Pinpoint the cell where the given text exists, returning its [X, Y] midpoint coordinate. 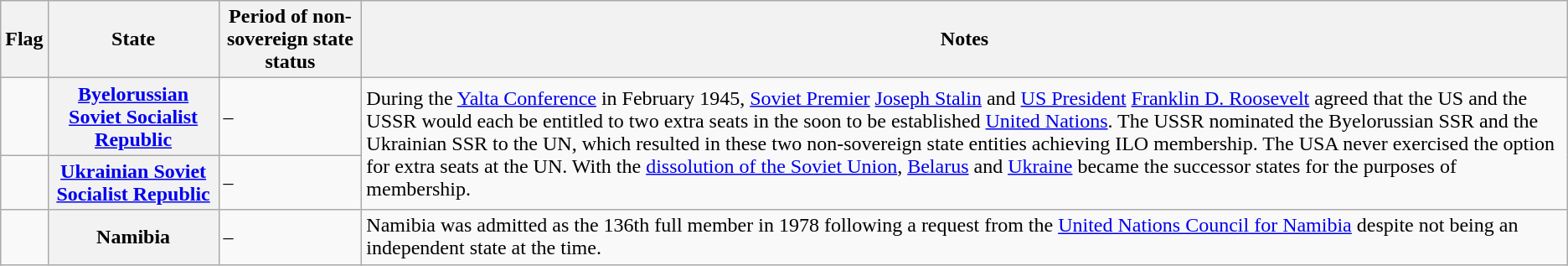
Notes [965, 39]
Flag [24, 39]
Period of non-sovereign state status [290, 39]
State [133, 39]
Namibia [133, 237]
Ukrainian Soviet Socialist Republic [133, 183]
Byelorussian Soviet Socialist Republic [133, 117]
